Search for the cell housing the specified text and yield its [x, y] center coordinate. 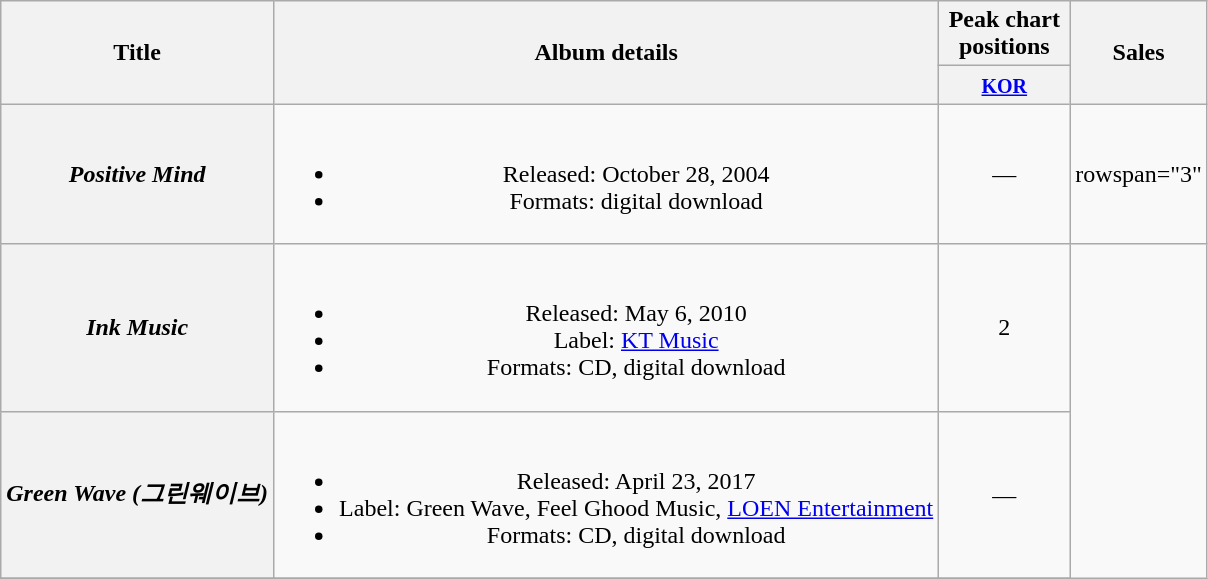
Sales [1139, 52]
Album details [606, 52]
Released: October 28, 2004Formats: digital download [606, 174]
2 [1004, 328]
Peak chart positions [1004, 34]
rowspan="3" [1139, 174]
Ink Music [138, 328]
Title [138, 52]
Released: May 6, 2010Label: KT MusicFormats: CD, digital download [606, 328]
Positive Mind [138, 174]
KOR [1004, 85]
Released: April 23, 2017Label: Green Wave, Feel Ghood Music, LOEN EntertainmentFormats: CD, digital download [606, 494]
Green Wave (그린웨이브) [138, 494]
